Capture the cell that displays the provided text and extract its (x, y) central coordinate. 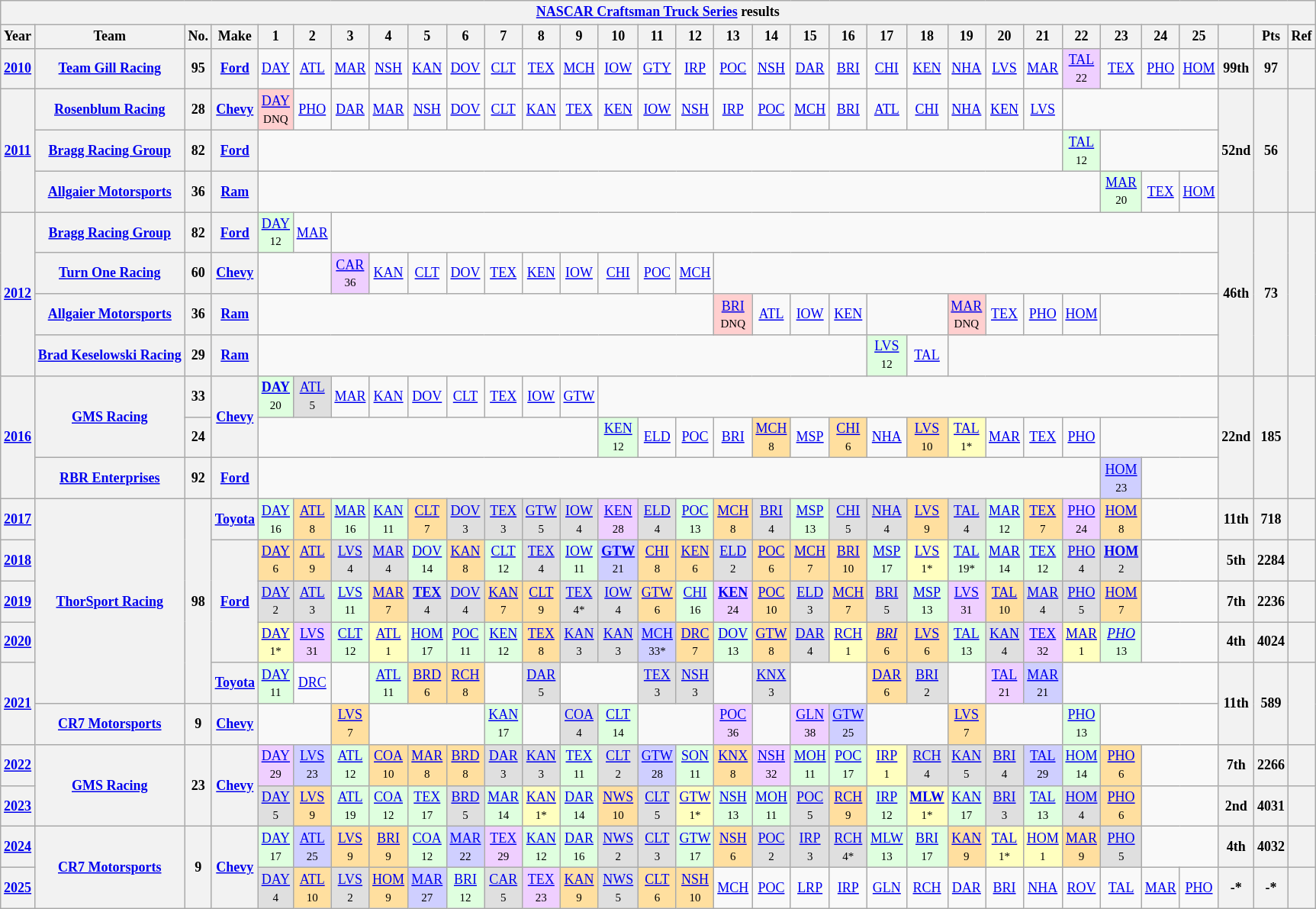
BRI5 (886, 601)
DAY6 (275, 560)
2024 (18, 847)
BRI9 (389, 847)
LVS6 (927, 642)
KAN12 (541, 847)
Rosenblum Racing (110, 110)
MAR1 (1082, 642)
DAY5 (275, 806)
ThorSport Racing (110, 601)
2020 (18, 642)
KNX3 (772, 683)
PHO4 (1082, 560)
98 (198, 601)
6 (465, 37)
10 (618, 37)
2021 (18, 704)
2284 (1271, 560)
NWS10 (618, 806)
GTW25 (848, 724)
No. (198, 37)
Year (18, 37)
DAYDNQ (275, 110)
MAR9 (1082, 847)
MLW13 (886, 847)
18 (927, 37)
LVS10 (927, 437)
25 (1199, 37)
IRP12 (886, 806)
DAR6 (886, 683)
DAY17 (275, 847)
BRIDNQ (733, 314)
KNX8 (733, 766)
HOM4 (1082, 806)
5th (1236, 560)
HOM17 (427, 642)
NSH3 (695, 683)
Ref (1302, 37)
22nd (1236, 437)
DAR3 (504, 766)
POC5 (810, 806)
2010 (18, 69)
2012 (18, 295)
GTW17 (695, 847)
56 (1271, 151)
RCH (927, 888)
HOM7 (1121, 601)
11 (658, 37)
2023 (18, 806)
4031 (1271, 806)
7 (504, 37)
TAL29 (1042, 766)
12 (695, 37)
TEX23 (541, 888)
DAY20 (275, 396)
BRI12 (465, 888)
16 (848, 37)
CAR36 (350, 273)
1 (275, 37)
MAR27 (427, 888)
POC6 (772, 560)
TAL12 (1082, 150)
21 (1042, 37)
MSP17 (886, 560)
RCH8 (465, 683)
NWS2 (618, 847)
GTW6 (658, 601)
2022 (18, 766)
DAY12 (275, 233)
ROV (1082, 888)
4024 (1271, 642)
BRI10 (848, 560)
73 (1271, 295)
28 (198, 110)
DAR4 (810, 642)
ATL1 (389, 642)
NSH10 (695, 888)
ELD3 (810, 601)
92 (198, 479)
CLT6 (658, 888)
MAR7 (389, 601)
DAY11 (275, 683)
2016 (18, 437)
14 (772, 37)
DOV4 (465, 601)
BRI3 (1005, 806)
HOM23 (1121, 479)
LVS23 (312, 766)
2nd (1236, 806)
POC11 (465, 642)
Team (110, 37)
KAN11 (389, 519)
RCH1 (848, 642)
TEX32 (1042, 642)
BRI6 (886, 642)
52nd (1236, 151)
COA10 (389, 766)
SON11 (695, 766)
DOV3 (465, 519)
589 (1271, 704)
MAR22 (465, 847)
DAY4 (275, 888)
BRD5 (465, 806)
MSP (810, 437)
DAY (275, 69)
HOM2 (1121, 560)
NWS5 (618, 888)
2266 (1271, 766)
2236 (1271, 601)
2017 (18, 519)
TAL10 (1005, 601)
IRP1 (886, 766)
GTW1* (695, 806)
GTW5 (541, 519)
ATL5 (312, 396)
GTW21 (618, 560)
KAN4 (1005, 642)
TEX29 (504, 847)
KAN8 (465, 560)
CLT7 (427, 519)
POC13 (695, 519)
IRP3 (810, 847)
NSH6 (733, 847)
LVS1* (927, 560)
CHI6 (848, 437)
HOM9 (389, 888)
KAN1* (541, 806)
ELD2 (733, 560)
MCH33* (658, 642)
60 (198, 273)
19 (967, 37)
TEX17 (427, 806)
KAN7 (504, 601)
CLT5 (658, 806)
Brad Keselowski Racing (110, 356)
Make (235, 37)
RCH9 (848, 806)
COA4 (579, 724)
NSH13 (733, 806)
TAL19* (967, 560)
DAR5 (541, 683)
ATL10 (312, 888)
718 (1271, 519)
29 (198, 356)
ELD (658, 437)
99th (1236, 69)
KAN5 (967, 766)
CHI5 (848, 519)
TEX11 (579, 766)
POC17 (848, 766)
4032 (1271, 847)
CLT2 (618, 766)
DAR14 (579, 806)
HOM1 (1042, 847)
DOV14 (427, 560)
GLN (886, 888)
MAR21 (1042, 683)
KEN24 (733, 601)
DAY16 (275, 519)
NHA4 (886, 519)
DOV13 (733, 642)
BRD6 (427, 683)
95 (198, 69)
MAR16 (350, 519)
POC36 (733, 724)
KEN6 (695, 560)
2025 (18, 888)
RCH4* (848, 847)
ATL19 (350, 806)
Turn One Racing (110, 273)
22 (1082, 37)
185 (1271, 437)
LVS12 (886, 356)
BRD8 (465, 766)
DAY2 (275, 601)
Team Gill Racing (110, 69)
LVS2 (350, 888)
ATL9 (312, 560)
BRI2 (927, 683)
Pts (1271, 37)
DAY1* (275, 642)
BRI17 (927, 847)
KEN28 (618, 519)
TEX8 (541, 642)
MAR12 (1005, 519)
DRC (312, 683)
8 (541, 37)
2011 (18, 151)
TEX4* (579, 601)
NASCAR Craftsman Truck Series results (658, 12)
MLW1* (927, 806)
GTW (579, 396)
5 (427, 37)
MARDNQ (967, 314)
2018 (18, 560)
HOM14 (1082, 766)
CHI8 (658, 560)
RBR Enterprises (110, 479)
CLT3 (658, 847)
2019 (18, 601)
PHO24 (1082, 519)
NSH32 (772, 766)
GLN38 (810, 724)
CLT14 (618, 724)
MAR20 (1121, 192)
GTY (658, 69)
TEX7 (1042, 519)
HOM8 (1121, 519)
15 (810, 37)
46th (1236, 295)
TAL4 (967, 519)
20 (1005, 37)
DRC7 (695, 642)
DAY29 (275, 766)
IOW11 (579, 560)
DAR16 (579, 847)
CAR5 (504, 888)
ATL12 (350, 766)
13 (733, 37)
POC10 (772, 601)
GTW28 (658, 766)
4 (389, 37)
CHI16 (695, 601)
ATL8 (312, 519)
ATL3 (312, 601)
MAR8 (427, 766)
ELD4 (658, 519)
33 (198, 396)
TAL21 (1005, 683)
GTW8 (772, 642)
LVS4 (350, 560)
ATL11 (389, 683)
17 (886, 37)
TAL22 (1082, 69)
POC2 (772, 847)
TEX12 (1042, 560)
LRP (810, 888)
ATL25 (312, 847)
97 (1271, 69)
LVS11 (350, 601)
2 (312, 37)
RCH4 (927, 766)
CLT9 (541, 601)
3 (350, 37)
